Capture the cell that displays the provided text and extract its (x, y) central coordinate. 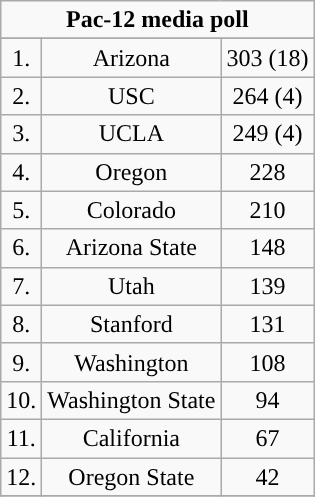
210 (268, 210)
USC (132, 96)
Oregon State (132, 477)
249 (4) (268, 134)
94 (268, 400)
4. (22, 172)
3. (22, 134)
Arizona (132, 58)
42 (268, 477)
1. (22, 58)
9. (22, 362)
California (132, 438)
11. (22, 438)
Colorado (132, 210)
7. (22, 286)
12. (22, 477)
Arizona State (132, 248)
Utah (132, 286)
108 (268, 362)
131 (268, 324)
303 (18) (268, 58)
67 (268, 438)
148 (268, 248)
Washington State (132, 400)
6. (22, 248)
228 (268, 172)
8. (22, 324)
Washington (132, 362)
264 (4) (268, 96)
Stanford (132, 324)
Oregon (132, 172)
139 (268, 286)
2. (22, 96)
10. (22, 400)
UCLA (132, 134)
5. (22, 210)
Pac-12 media poll (158, 20)
